Locate the cell with the specified text and output its (x, y) center coordinate. 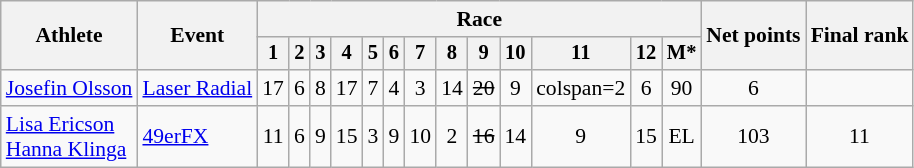
20 (484, 88)
Josefin Olsson (70, 88)
103 (753, 136)
M* (682, 54)
5 (374, 54)
90 (682, 88)
16 (484, 136)
Race (479, 19)
1 (273, 54)
12 (646, 54)
Athlete (70, 36)
Net points (753, 36)
colspan=2 (580, 88)
Final rank (860, 36)
49erFX (197, 136)
Lisa EricsonHanna Klinga (70, 136)
Laser Radial (197, 88)
EL (682, 136)
Event (197, 36)
